Pinpoint the cell where the given text exists, returning its [X, Y] midpoint coordinate. 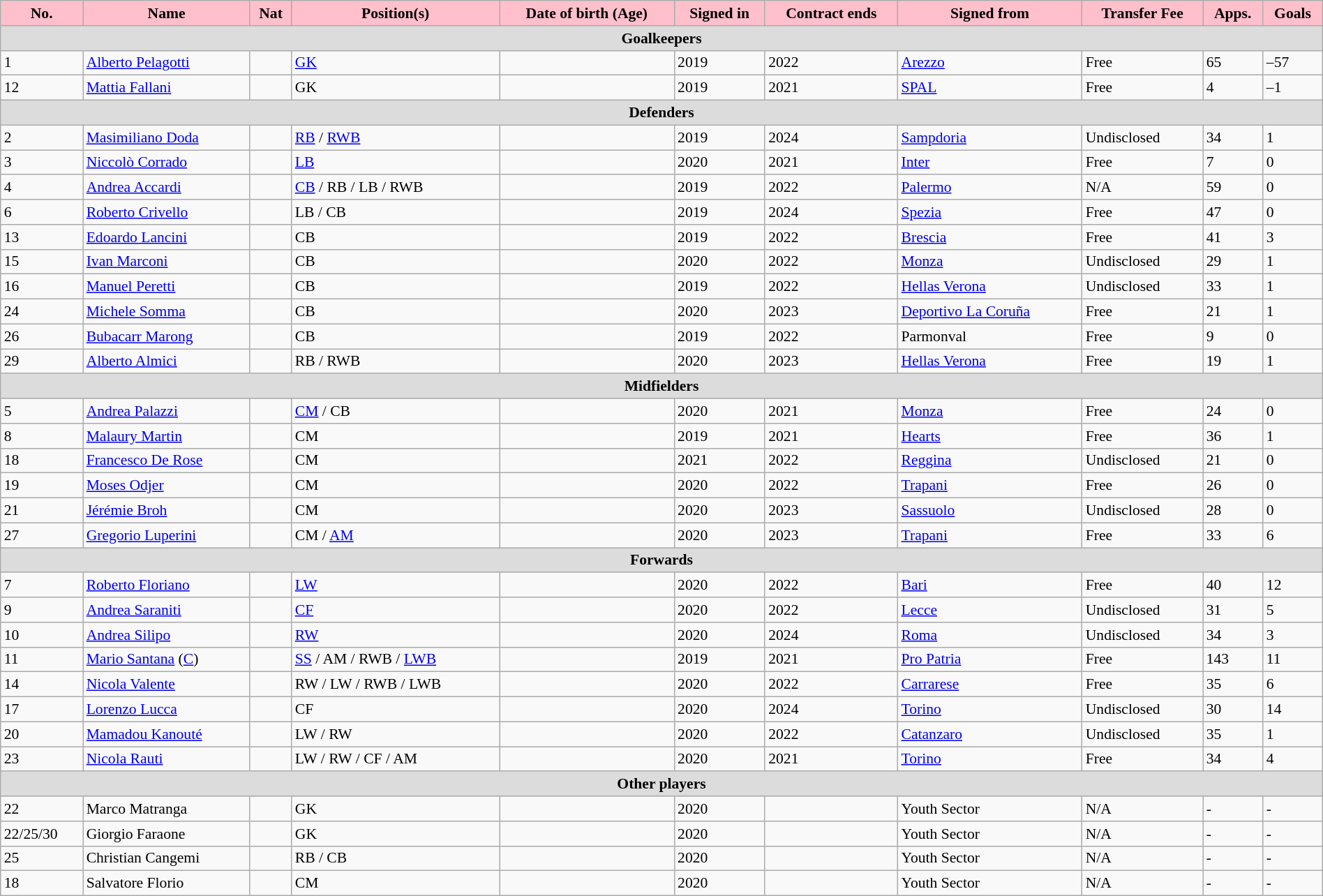
22/25/30 [42, 834]
Malaury Martin [167, 436]
Jérémie Broh [167, 511]
Nicola Valente [167, 685]
Mattia Fallani [167, 88]
Goalkeepers [661, 38]
Forwards [661, 560]
Goals [1292, 13]
16 [42, 287]
10 [42, 635]
–1 [1292, 88]
Christian Cangemi [167, 858]
Reggina [989, 461]
20 [42, 734]
RW [396, 635]
RW / LW / RWB / LWB [396, 685]
Parmonval [989, 336]
Signed in [719, 13]
LW / RW / CF / AM [396, 759]
Lorenzo Lucca [167, 710]
Alberto Almici [167, 361]
Gregorio Luperini [167, 535]
Defenders [661, 113]
Bubacarr Marong [167, 336]
Roberto Crivello [167, 212]
Deportivo La Coruña [989, 312]
28 [1233, 511]
59 [1233, 188]
25 [42, 858]
23 [42, 759]
Francesco De Rose [167, 461]
Sassuolo [989, 511]
Other players [661, 784]
CM / CB [396, 411]
36 [1233, 436]
Sampdoria [989, 137]
30 [1233, 710]
Lecce [989, 610]
8 [42, 436]
Signed from [989, 13]
CM / AM [396, 535]
LB [396, 163]
Andrea Accardi [167, 188]
Masimiliano Doda [167, 137]
Name [167, 13]
17 [42, 710]
Moses Odjer [167, 486]
Alberto Pelagotti [167, 63]
Edoardo Lancini [167, 237]
13 [42, 237]
Manuel Peretti [167, 287]
SS / AM / RWB / LWB [396, 659]
CB / RB / LB / RWB [396, 188]
31 [1233, 610]
143 [1233, 659]
Carrarese [989, 685]
22 [42, 809]
Bari [989, 585]
Position(s) [396, 13]
RB / CB [396, 858]
Andrea Palazzi [167, 411]
Brescia [989, 237]
41 [1233, 237]
Apps. [1233, 13]
Inter [989, 163]
Marco Matranga [167, 809]
Niccolò Corrado [167, 163]
40 [1233, 585]
Nicola Rauti [167, 759]
LB / CB [396, 212]
Pro Patria [989, 659]
Spezia [989, 212]
Ivan Marconi [167, 262]
Nat [271, 13]
Mamadou Kanouté [167, 734]
No. [42, 13]
Date of birth (Age) [587, 13]
Transfer Fee [1143, 13]
65 [1233, 63]
–57 [1292, 63]
15 [42, 262]
Contract ends [831, 13]
SPAL [989, 88]
Mario Santana (C) [167, 659]
Salvatore Florio [167, 883]
Michele Somma [167, 312]
Roma [989, 635]
Andrea Silipo [167, 635]
Catanzaro [989, 734]
Giorgio Faraone [167, 834]
Palermo [989, 188]
Arezzo [989, 63]
Roberto Floriano [167, 585]
LW [396, 585]
Andrea Saraniti [167, 610]
2 [42, 137]
LW / RW [396, 734]
Midfielders [661, 387]
Hearts [989, 436]
27 [42, 535]
47 [1233, 212]
